Find where the given text appears and provide that cell's center as (x, y) coordinate. 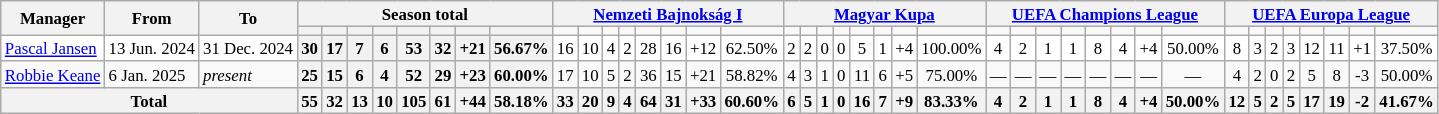
Nemzeti Bajnokság I (668, 14)
UEFA Champions League (1106, 14)
41.67% (1406, 101)
+1 (1362, 48)
20 (590, 101)
+23 (472, 75)
UEFA Europa League (1331, 14)
31 (674, 101)
62.50% (752, 48)
To (248, 18)
83.33% (951, 101)
33 (566, 101)
75.00% (951, 75)
Pascal Jansen (53, 48)
100.00% (951, 48)
60.00% (522, 75)
-2 (1362, 101)
36 (648, 75)
+5 (904, 75)
61 (442, 101)
52 (414, 75)
+9 (904, 101)
-3 (1362, 75)
60.60% (752, 101)
56.67% (522, 48)
13 (360, 101)
55 (310, 101)
6 Jan. 2025 (151, 75)
Magyar Kupa (884, 14)
53 (414, 48)
+44 (472, 101)
From (151, 18)
+33 (704, 101)
Manager (53, 18)
Total (149, 101)
25 (310, 75)
present (248, 75)
58.18% (522, 101)
9 (612, 101)
30 (310, 48)
Robbie Keane (53, 75)
+12 (704, 48)
28 (648, 48)
64 (648, 101)
37.50% (1406, 48)
Season total (425, 14)
19 (1336, 101)
29 (442, 75)
105 (414, 101)
13 Jun. 2024 (151, 48)
58.82% (752, 75)
31 Dec. 2024 (248, 48)
